Identify which cell holds the provided text, then report its (x, y) central coordinate. 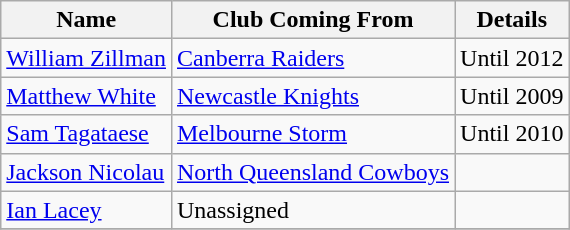
Melbourne Storm (312, 134)
William Zillman (86, 58)
North Queensland Cowboys (312, 172)
Canberra Raiders (312, 58)
Matthew White (86, 96)
Unassigned (312, 210)
Jackson Nicolau (86, 172)
Ian Lacey (86, 210)
Until 2010 (512, 134)
Details (512, 20)
Club Coming From (312, 20)
Until 2009 (512, 96)
Newcastle Knights (312, 96)
Name (86, 20)
Until 2012 (512, 58)
Sam Tagataese (86, 134)
